For the text-containing cell, return its midpoint in (x, y) coordinate format. 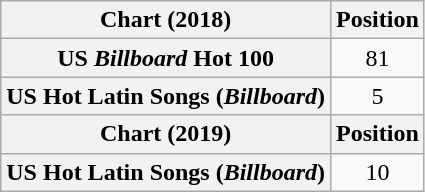
10 (378, 172)
Chart (2018) (166, 20)
Chart (2019) (166, 134)
81 (378, 58)
US Billboard Hot 100 (166, 58)
5 (378, 96)
